Return (x, y) of the center of cell containing provided text 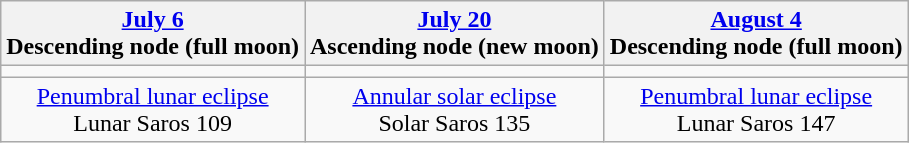
Penumbral lunar eclipseLunar Saros 147 (756, 110)
Annular solar eclipseSolar Saros 135 (454, 110)
Penumbral lunar eclipseLunar Saros 109 (153, 110)
July 6Descending node (full moon) (153, 34)
August 4Descending node (full moon) (756, 34)
July 20Ascending node (new moon) (454, 34)
